From the cell containing the given text, extract its center point as [X, Y] coordinate. 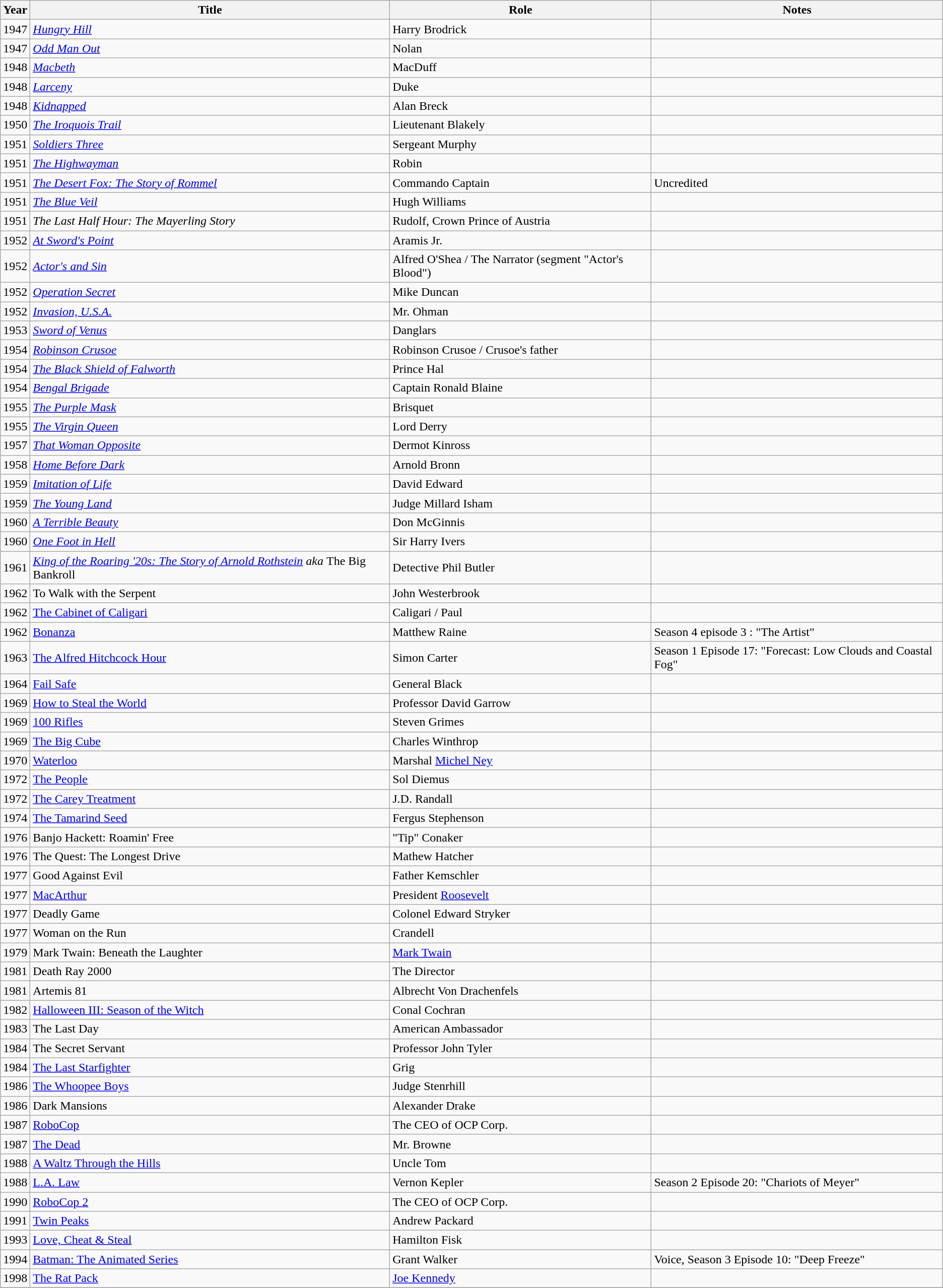
1958 [15, 465]
J.D. Randall [521, 799]
Mike Duncan [521, 292]
Arnold Bronn [521, 465]
Lieutenant Blakely [521, 125]
One Foot in Hell [210, 541]
Judge Millard Isham [521, 503]
Imitation of Life [210, 484]
The Carey Treatment [210, 799]
Andrew Packard [521, 1221]
The Big Cube [210, 741]
Macbeth [210, 68]
Mathew Hatcher [521, 856]
MacDuff [521, 68]
President Roosevelt [521, 894]
Operation Secret [210, 292]
How to Steal the World [210, 703]
1979 [15, 952]
Judge Stenrhill [521, 1086]
To Walk with the Serpent [210, 594]
Marshal Michel Ney [521, 760]
1991 [15, 1221]
At Sword's Point [210, 240]
Matthew Raine [521, 632]
Good Against Evil [210, 875]
Vernon Kepler [521, 1182]
Detective Phil Butler [521, 567]
Fergus Stephenson [521, 818]
The Alfred Hitchcock Hour [210, 658]
Season 4 episode 3 : "The Artist" [797, 632]
Love, Cheat & Steal [210, 1240]
Mark Twain [521, 952]
1957 [15, 445]
The People [210, 780]
1950 [15, 125]
Hungry Hill [210, 29]
Danglars [521, 331]
Duke [521, 87]
Uncle Tom [521, 1163]
Year [15, 10]
John Westerbrook [521, 594]
Harry Brodrick [521, 29]
MacArthur [210, 894]
Uncredited [797, 182]
100 Rifles [210, 722]
Woman on the Run [210, 933]
Grant Walker [521, 1259]
Actor's and Sin [210, 266]
Sol Diemus [521, 780]
1982 [15, 1010]
That Woman Opposite [210, 445]
Banjo Hackett: Roamin' Free [210, 837]
1998 [15, 1278]
Batman: The Animated Series [210, 1259]
Sword of Venus [210, 331]
The Dead [210, 1144]
Waterloo [210, 760]
The Blue Veil [210, 202]
Season 2 Episode 20: "Chariots of Meyer" [797, 1182]
The Highwayman [210, 163]
Notes [797, 10]
Halloween III: Season of the Witch [210, 1010]
1983 [15, 1029]
Professor David Garrow [521, 703]
Caligari / Paul [521, 613]
Fail Safe [210, 684]
Hamilton Fisk [521, 1240]
The Last Half Hour: The Mayerling Story [210, 221]
Sir Harry Ivers [521, 541]
1993 [15, 1240]
1990 [15, 1202]
Don McGinnis [521, 522]
The Purple Mask [210, 407]
L.A. Law [210, 1182]
The Tamarind Seed [210, 818]
1994 [15, 1259]
RoboCop [210, 1125]
Sergeant Murphy [521, 144]
The Whoopee Boys [210, 1086]
Robinson Crusoe / Crusoe's father [521, 350]
1961 [15, 567]
Title [210, 10]
Odd Man Out [210, 48]
Captain Ronald Blaine [521, 388]
Artemis 81 [210, 991]
The Director [521, 972]
Robinson Crusoe [210, 350]
1970 [15, 760]
1953 [15, 331]
Kidnapped [210, 106]
Soldiers Three [210, 144]
Alfred O'Shea / The Narrator (segment "Actor's Blood") [521, 266]
Mr. Ohman [521, 311]
Role [521, 10]
Season 1 Episode 17: "Forecast: Low Clouds and Coastal Fog" [797, 658]
Commando Captain [521, 182]
1963 [15, 658]
General Black [521, 684]
1964 [15, 684]
The Rat Pack [210, 1278]
Larceny [210, 87]
Dermot Kinross [521, 445]
The Last Starfighter [210, 1067]
Conal Cochran [521, 1010]
Deadly Game [210, 914]
Dark Mansions [210, 1106]
The Desert Fox: The Story of Rommel [210, 182]
The Black Shield of Falworth [210, 369]
Grig [521, 1067]
Invasion, U.S.A. [210, 311]
The Virgin Queen [210, 426]
Death Ray 2000 [210, 972]
Nolan [521, 48]
1974 [15, 818]
The Quest: The Longest Drive [210, 856]
Father Kemschler [521, 875]
The Last Day [210, 1029]
Alan Breck [521, 106]
Bonanza [210, 632]
Twin Peaks [210, 1221]
Bengal Brigade [210, 388]
The Secret Servant [210, 1048]
Home Before Dark [210, 465]
RoboCop 2 [210, 1202]
The Young Land [210, 503]
Albrecht Von Drachenfels [521, 991]
Rudolf, Crown Prince of Austria [521, 221]
Steven Grimes [521, 722]
Alexander Drake [521, 1106]
Lord Derry [521, 426]
Robin [521, 163]
King of the Roaring '20s: The Story of Arnold Rothstein aka The Big Bankroll [210, 567]
Mark Twain: Beneath the Laughter [210, 952]
Crandell [521, 933]
The Iroquois Trail [210, 125]
Joe Kennedy [521, 1278]
"Tip" Conaker [521, 837]
Brisquet [521, 407]
A Terrible Beauty [210, 522]
Charles Winthrop [521, 741]
Mr. Browne [521, 1144]
Prince Hal [521, 369]
Aramis Jr. [521, 240]
The Cabinet of Caligari [210, 613]
Voice, Season 3 Episode 10: "Deep Freeze" [797, 1259]
David Edward [521, 484]
Simon Carter [521, 658]
Hugh Williams [521, 202]
Professor John Tyler [521, 1048]
A Waltz Through the Hills [210, 1163]
Colonel Edward Stryker [521, 914]
American Ambassador [521, 1029]
